Capture the cell that displays the provided text and extract its [x, y] central coordinate. 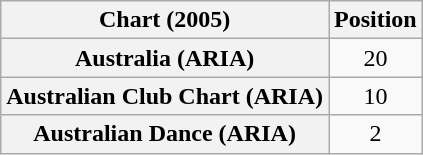
Chart (2005) [165, 20]
Position [375, 20]
Australian Club Chart (ARIA) [165, 96]
20 [375, 58]
2 [375, 134]
Australian Dance (ARIA) [165, 134]
10 [375, 96]
Australia (ARIA) [165, 58]
